Scan for the cell matching the given text and deliver its [X, Y] coordinate at center. 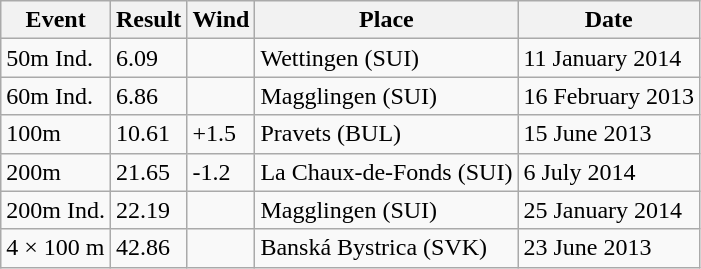
200m [56, 172]
16 February 2013 [609, 96]
La Chaux-de-Fonds (SUI) [386, 172]
42.86 [148, 248]
-1.2 [221, 172]
50m Ind. [56, 58]
6 July 2014 [609, 172]
22.19 [148, 210]
6.86 [148, 96]
60m Ind. [56, 96]
6.09 [148, 58]
21.65 [148, 172]
Result [148, 20]
Pravets (BUL) [386, 134]
100m [56, 134]
15 June 2013 [609, 134]
Wettingen (SUI) [386, 58]
Wind [221, 20]
10.61 [148, 134]
25 January 2014 [609, 210]
23 June 2013 [609, 248]
+1.5 [221, 134]
200m Ind. [56, 210]
Date [609, 20]
Banská Bystrica (SVK) [386, 248]
11 January 2014 [609, 58]
Place [386, 20]
Event [56, 20]
4 × 100 m [56, 248]
